Provide the [X, Y] coordinate of the cell's center where the given text is located.  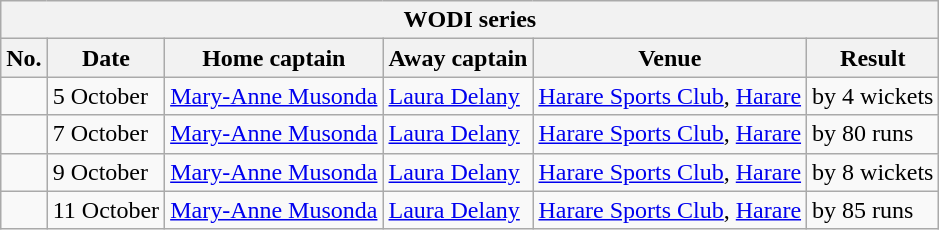
by 4 wickets [873, 96]
5 October [106, 96]
by 8 wickets [873, 172]
No. [24, 58]
Date [106, 58]
7 October [106, 134]
Home captain [274, 58]
by 85 runs [873, 210]
Venue [670, 58]
Away captain [458, 58]
WODI series [470, 20]
11 October [106, 210]
by 80 runs [873, 134]
Result [873, 58]
9 October [106, 172]
